Capture the cell that displays the provided text and extract its [X, Y] central coordinate. 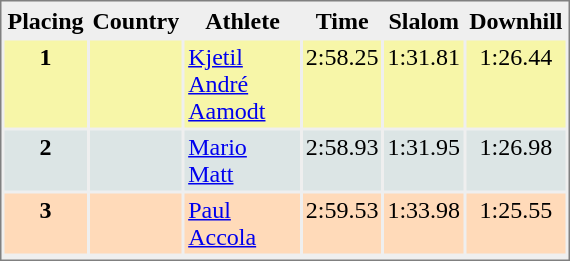
1:31.95 [424, 160]
Slalom [424, 20]
Athlete [242, 20]
2:58.25 [342, 84]
Paul Accola [242, 224]
2:59.53 [342, 224]
1:26.44 [516, 84]
1:25.55 [516, 224]
1:33.98 [424, 224]
3 [45, 224]
Time [342, 20]
Placing [45, 20]
2:58.93 [342, 160]
2 [45, 160]
Kjetil André Aamodt [242, 84]
Mario Matt [242, 160]
Country [136, 20]
1 [45, 84]
1:31.81 [424, 84]
1:26.98 [516, 160]
Downhill [516, 20]
